Capture the cell that displays the provided text and extract its (x, y) central coordinate. 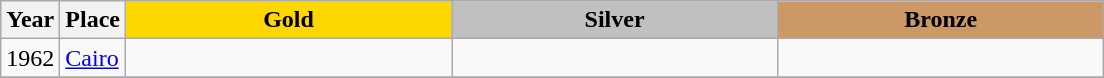
Silver (615, 20)
Cairo (93, 58)
Year (30, 20)
Place (93, 20)
1962 (30, 58)
Bronze (941, 20)
Gold (289, 20)
